Detect which cell encompasses the target text, then output its (X, Y) center coordinate. 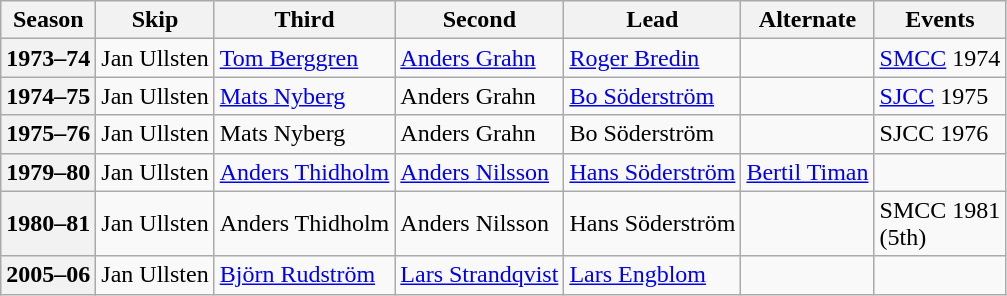
1979–80 (48, 172)
1973–74 (48, 58)
Bertil Timan (808, 172)
Events (940, 20)
Second (480, 20)
Alternate (808, 20)
Third (304, 20)
Skip (155, 20)
Season (48, 20)
Lars Engblom (652, 275)
SMCC 1974 (940, 58)
Lars Strandqvist (480, 275)
Björn Rudström (304, 275)
1980–81 (48, 224)
SMCC 1981 (5th) (940, 224)
SJCC 1976 (940, 134)
Tom Berggren (304, 58)
2005–06 (48, 275)
Lead (652, 20)
Roger Bredin (652, 58)
SJCC 1975 (940, 96)
1974–75 (48, 96)
1975–76 (48, 134)
